Capture the cell that displays the provided text and extract its (x, y) central coordinate. 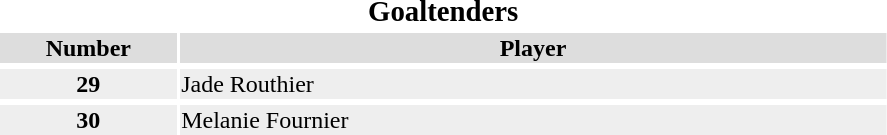
Melanie Fournier (534, 120)
Number (88, 48)
Jade Routhier (534, 84)
30 (88, 120)
29 (88, 84)
Player (534, 48)
